Detect which cell encompasses the target text, then output its [x, y] center coordinate. 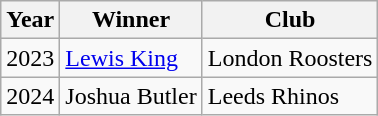
Lewis King [131, 58]
2024 [30, 96]
London Roosters [290, 58]
Winner [131, 20]
2023 [30, 58]
Joshua Butler [131, 96]
Year [30, 20]
Club [290, 20]
Leeds Rhinos [290, 96]
